Provide the [X, Y] coordinate of the cell's center where the given text is located.  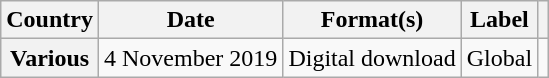
Digital download [372, 58]
Date [190, 20]
Various [50, 58]
4 November 2019 [190, 58]
Label [499, 20]
Global [499, 58]
Country [50, 20]
Format(s) [372, 20]
